Pinpoint the cell where the given text exists, returning its [x, y] midpoint coordinate. 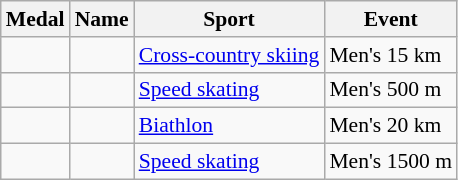
Sport [230, 19]
Event [390, 19]
Men's 15 km [390, 55]
Cross-country skiing [230, 55]
Biathlon [230, 126]
Men's 20 km [390, 126]
Men's 500 m [390, 90]
Men's 1500 m [390, 162]
Medal [36, 19]
Name [102, 19]
